Return [x, y] of the center of cell containing provided text 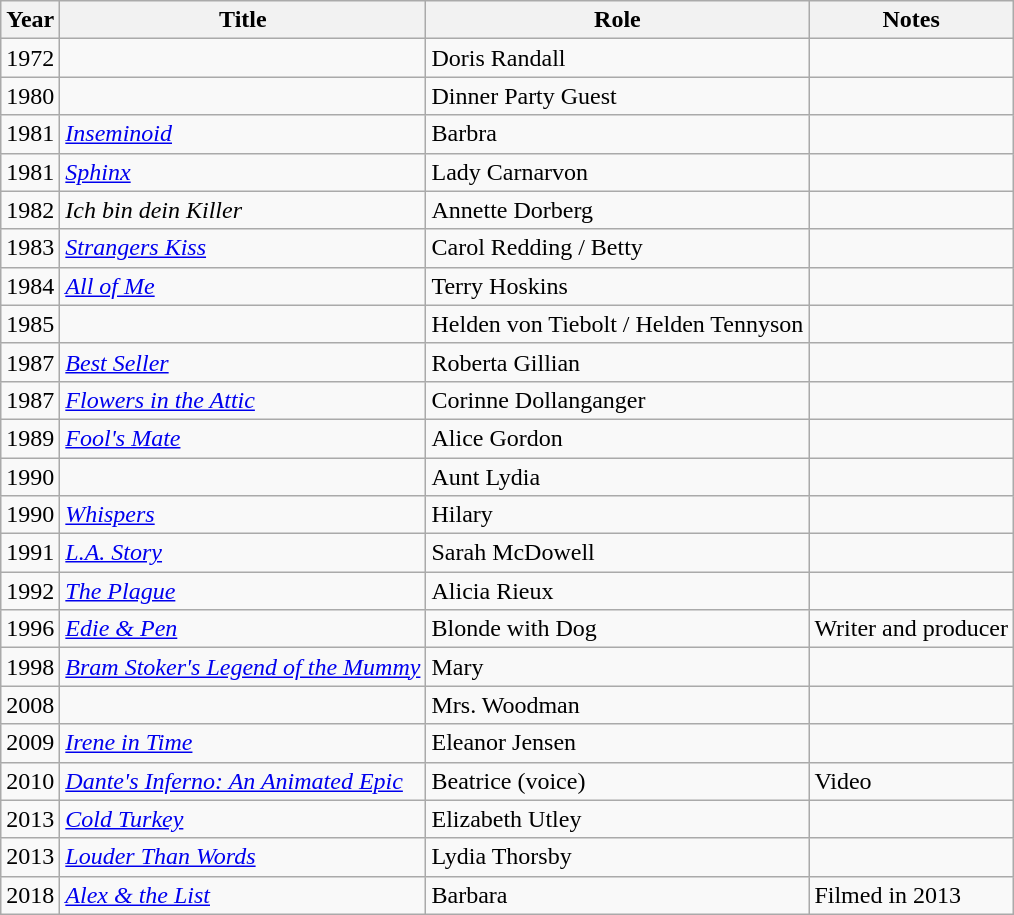
Inseminoid [243, 134]
1992 [30, 591]
Annette Dorberg [618, 210]
Corinne Dollanganger [618, 400]
1980 [30, 96]
Barbara [618, 895]
Strangers Kiss [243, 248]
1983 [30, 248]
1972 [30, 58]
L.A. Story [243, 553]
Beatrice (voice) [618, 781]
Sphinx [243, 172]
Alex & the List [243, 895]
The Plague [243, 591]
Role [618, 20]
Terry Hoskins [618, 286]
Dinner Party Guest [618, 96]
Helden von Tiebolt / Helden Tennyson [618, 324]
Dante's Inferno: An Animated Epic [243, 781]
Blonde with Dog [618, 629]
Lydia Thorsby [618, 857]
Filmed in 2013 [912, 895]
Bram Stoker's Legend of the Mummy [243, 667]
Cold Turkey [243, 819]
Carol Redding / Betty [618, 248]
Year [30, 20]
Flowers in the Attic [243, 400]
2010 [30, 781]
1989 [30, 438]
Mary [618, 667]
Writer and producer [912, 629]
Hilary [618, 515]
Title [243, 20]
2018 [30, 895]
Irene in Time [243, 743]
1998 [30, 667]
Doris Randall [618, 58]
Mrs. Woodman [618, 705]
1985 [30, 324]
Lady Carnarvon [618, 172]
Aunt Lydia [618, 477]
Alicia Rieux [618, 591]
Alice Gordon [618, 438]
1991 [30, 553]
Louder Than Words [243, 857]
Video [912, 781]
Edie & Pen [243, 629]
Notes [912, 20]
Fool's Mate [243, 438]
Sarah McDowell [618, 553]
1984 [30, 286]
Whispers [243, 515]
Ich bin dein Killer [243, 210]
Elizabeth Utley [618, 819]
1996 [30, 629]
Eleanor Jensen [618, 743]
Roberta Gillian [618, 362]
Best Seller [243, 362]
1982 [30, 210]
2008 [30, 705]
2009 [30, 743]
Barbra [618, 134]
All of Me [243, 286]
